Provide the (x, y) coordinate of the cell's center where the given text is located.  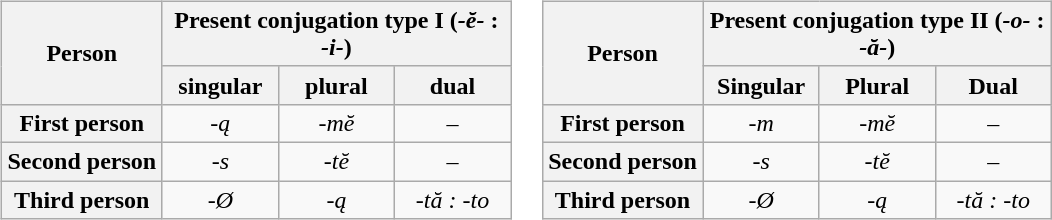
plural (336, 85)
Present conjugation type II (-o- : -ă-) (877, 34)
Singular (761, 85)
dual (452, 85)
Present conjugation type I (-ĕ- : -i-) (336, 34)
Plural (877, 85)
-m (761, 123)
singular (220, 85)
Dual (993, 85)
